Extract the (x, y) coordinate from the center of the cell holding the provided text.  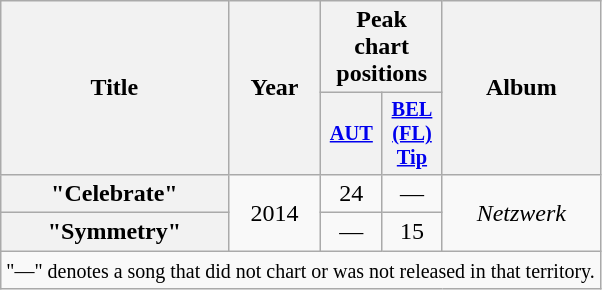
15 (412, 232)
Year (274, 88)
"Symmetry" (114, 232)
"Celebrate" (114, 193)
2014 (274, 212)
BEL (FL) Tip (412, 134)
24 (352, 193)
AUT (352, 134)
Netzwerk (521, 212)
"—" denotes a song that did not chart or was not released in that territory. (301, 270)
Peak chart positions (382, 47)
Title (114, 88)
Album (521, 88)
